Determine the (X, Y) coordinate at the center of the cell enclosing the given text.  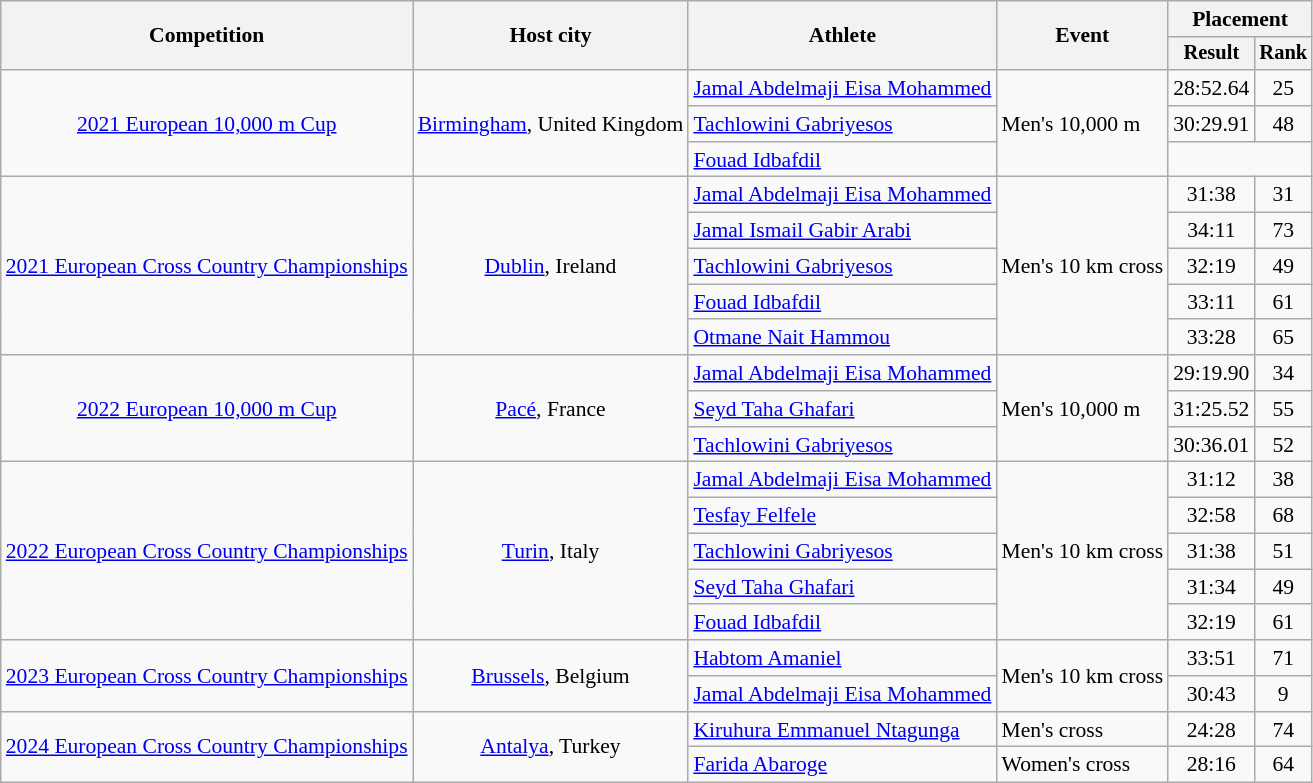
30:43 (1211, 694)
Otmane Nait Hammou (842, 338)
73 (1283, 231)
Pacé, France (551, 408)
2022 European Cross Country Championships (207, 551)
Women's cross (1082, 765)
52 (1283, 445)
Farida Abaroge (842, 765)
Kiruhura Emmanuel Ntagunga (842, 730)
Athlete (842, 36)
31:25.52 (1211, 409)
24:28 (1211, 730)
30:29.91 (1211, 124)
65 (1283, 338)
2022 European 10,000 m Cup (207, 408)
Dublin, Ireland (551, 266)
33:28 (1211, 338)
9 (1283, 694)
Brussels, Belgium (551, 676)
51 (1283, 552)
2024 European Cross Country Championships (207, 748)
2021 European Cross Country Championships (207, 266)
Jamal Ismail Gabir Arabi (842, 231)
28:16 (1211, 765)
33:11 (1211, 302)
Placement (1240, 19)
34:11 (1211, 231)
28:52.64 (1211, 88)
38 (1283, 480)
71 (1283, 658)
2023 European Cross Country Championships (207, 676)
34 (1283, 373)
68 (1283, 516)
74 (1283, 730)
25 (1283, 88)
33:51 (1211, 658)
55 (1283, 409)
31:34 (1211, 587)
Birmingham, United Kingdom (551, 124)
64 (1283, 765)
30:36.01 (1211, 445)
Habtom Amaniel (842, 658)
Tesfay Felfele (842, 516)
31:12 (1211, 480)
32:58 (1211, 516)
31 (1283, 195)
Host city (551, 36)
48 (1283, 124)
Men's cross (1082, 730)
Antalya, Turkey (551, 748)
Rank (1283, 54)
Result (1211, 54)
Turin, Italy (551, 551)
Event (1082, 36)
Competition (207, 36)
29:19.90 (1211, 373)
2021 European 10,000 m Cup (207, 124)
